Locate the cell with the specified text and output its (X, Y) center coordinate. 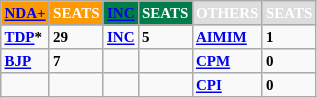
7 (76, 61)
NDA+ (26, 13)
CPM (227, 61)
29 (76, 37)
1 (289, 37)
AIMIM (227, 37)
BJP (26, 61)
CPI (227, 85)
5 (165, 37)
OTHERS (227, 13)
TDP* (26, 37)
